For the text-containing cell, return its midpoint in [X, Y] coordinate format. 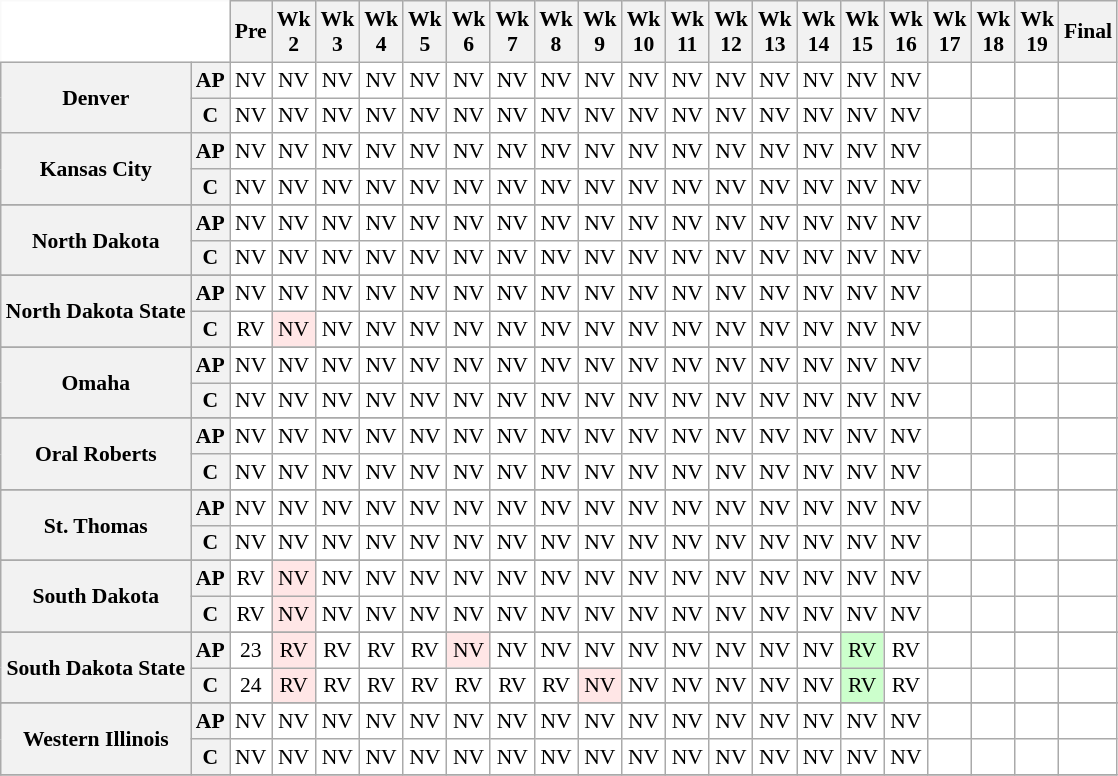
Wk14 [819, 32]
Western Illinois [96, 740]
Wk5 [425, 32]
Wk16 [906, 32]
Wk6 [469, 32]
Wk8 [556, 32]
Wk10 [644, 32]
Wk12 [731, 32]
Wk13 [775, 32]
23 [251, 650]
Final [1088, 32]
Wk3 [337, 32]
Wk17 [950, 32]
Oral Roberts [96, 454]
Wk4 [381, 32]
Wk18 [994, 32]
Wk19 [1037, 32]
St. Thomas [96, 526]
Kansas City [96, 170]
Wk7 [512, 32]
Pre [251, 32]
North Dakota State [96, 312]
24 [251, 686]
Wk15 [862, 32]
Wk9 [600, 32]
Omaha [96, 382]
Denver [96, 98]
South Dakota [96, 596]
Wk11 [687, 32]
North Dakota [96, 240]
Wk2 [294, 32]
South Dakota State [96, 668]
